Find where the given text appears and provide that cell's center as [x, y] coordinate. 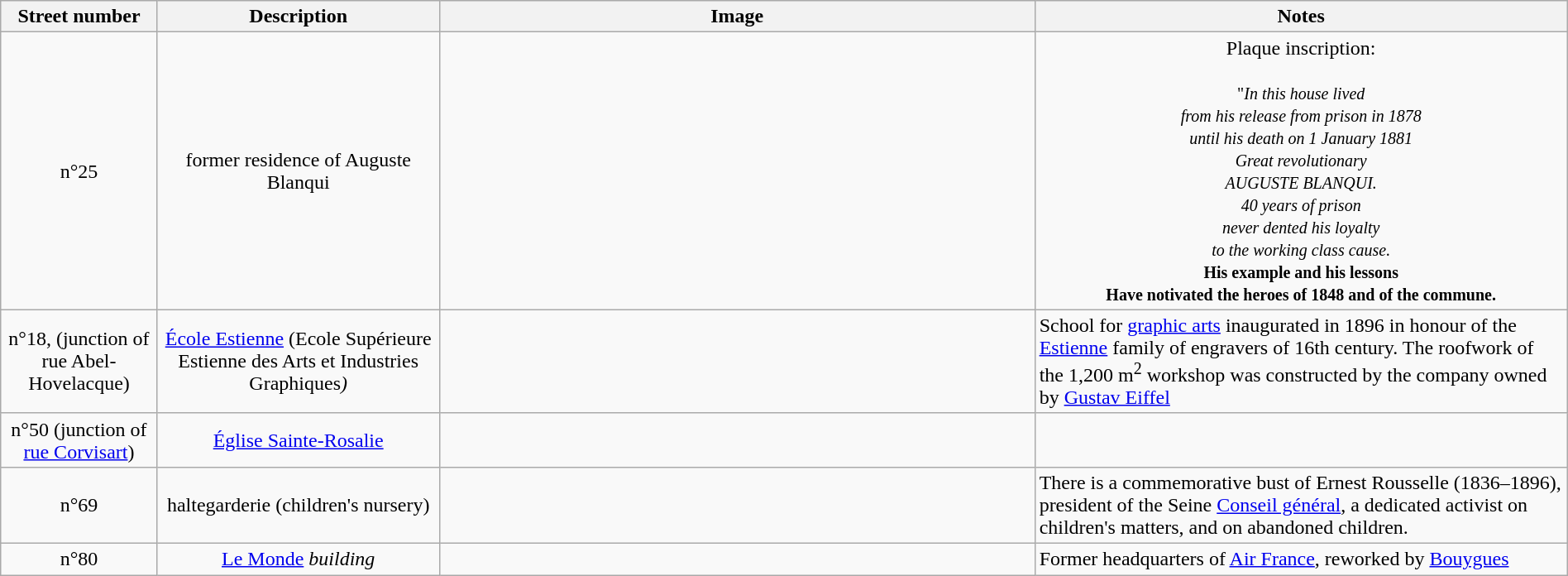
n°25 [79, 170]
Notes [1301, 17]
Image [737, 17]
Description [298, 17]
Le Monde building [298, 559]
haltegarderie (children's nursery) [298, 505]
Former headquarters of Air France, reworked by Bouygues [1301, 559]
n°80 [79, 559]
École Estienne (Ecole Supérieure Estienne des Arts et Industries Graphiques) [298, 362]
n°69 [79, 505]
n°18, (junction of rue Abel-Hovelacque) [79, 362]
n°50 (junction of rue Corvisart) [79, 440]
Street number [79, 17]
former residence of Auguste Blanqui [298, 170]
Église Sainte-Rosalie [298, 440]
